Pinpoint the cell where the given text exists, returning its (X, Y) midpoint coordinate. 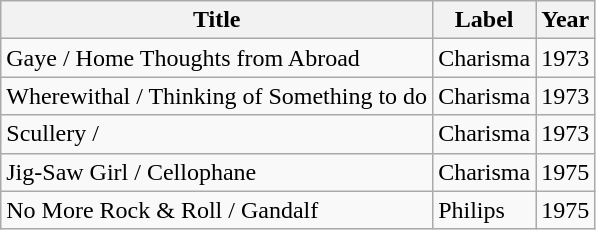
No More Rock & Roll / Gandalf (217, 210)
Year (566, 20)
Label (484, 20)
Wherewithal / Thinking of Something to do (217, 96)
Title (217, 20)
Philips (484, 210)
Scullery / (217, 134)
Jig-Saw Girl / Cellophane (217, 172)
Gaye / Home Thoughts from Abroad (217, 58)
